Locate the cell with the specified text and output its [X, Y] center coordinate. 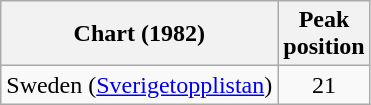
Sweden (Sverigetopplistan) [140, 85]
21 [324, 85]
Chart (1982) [140, 34]
Peakposition [324, 34]
